Locate the cell with the specified text and output its (X, Y) center coordinate. 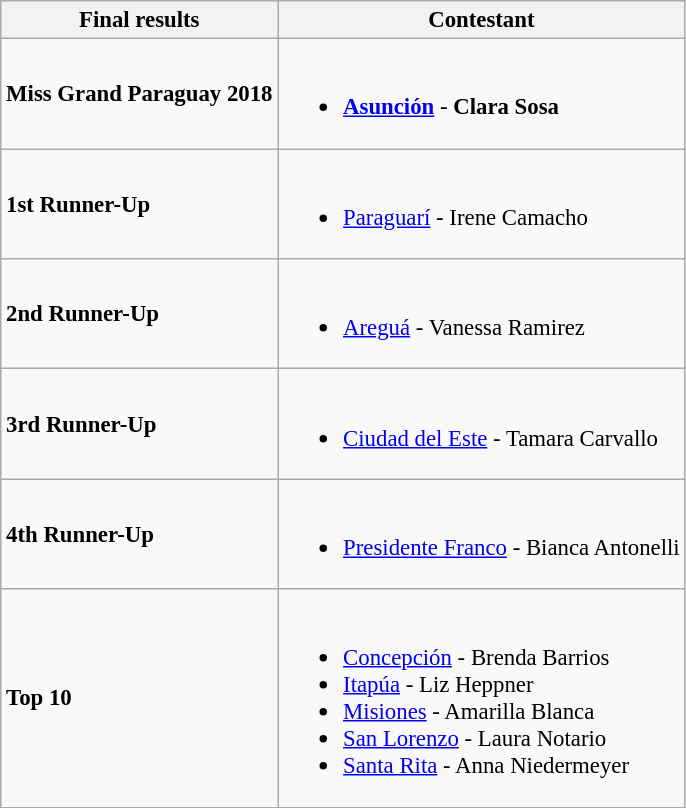
Asunción - Clara Sosa (482, 94)
Paraguarí - Irene Camacho (482, 204)
1st Runner-Up (140, 204)
Presidente Franco - Bianca Antonelli (482, 534)
3rd Runner-Up (140, 424)
4th Runner-Up (140, 534)
2nd Runner-Up (140, 314)
Contestant (482, 20)
Ciudad del Este - Tamara Carvallo (482, 424)
Areguá - Vanessa Ramirez (482, 314)
Top 10 (140, 698)
Miss Grand Paraguay 2018 (140, 94)
Concepción - Brenda Barrios Itapúa - Liz Heppner Misiones - Amarilla Blanca San Lorenzo - Laura Notario Santa Rita - Anna Niedermeyer (482, 698)
Final results (140, 20)
